Provide the [X, Y] coordinate of the cell's center where the given text is located.  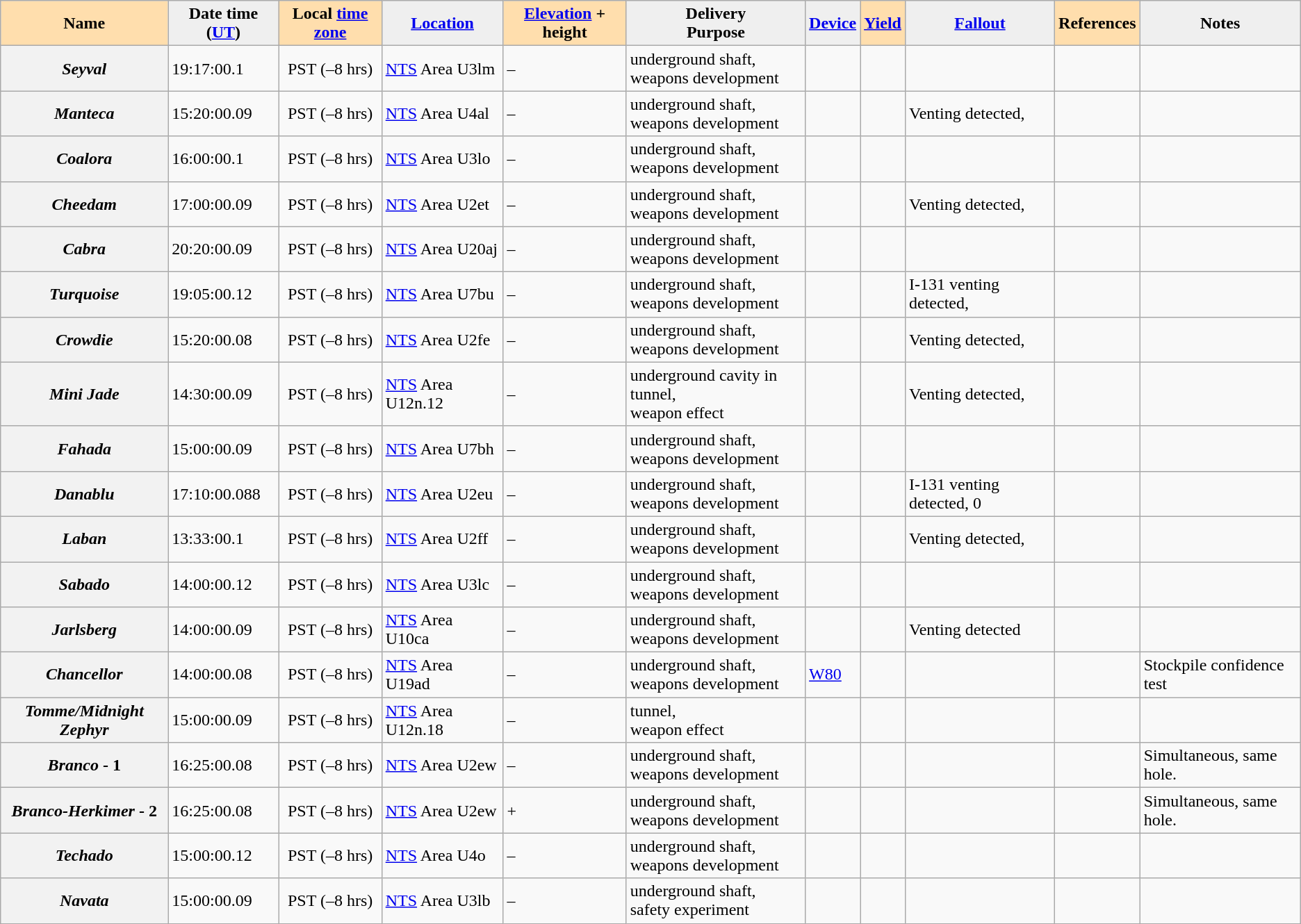
NTS Area U3lm [442, 68]
I-131 venting detected, 0 [980, 493]
14:00:00.08 [224, 675]
19:05:00.12 [224, 295]
Navata [85, 900]
Yield [883, 24]
Coalora [85, 158]
Delivery Purpose [716, 24]
Branco - 1 [85, 766]
underground cavity in tunnel,weapon effect [716, 394]
Jarlsberg [85, 629]
Turquoise [85, 295]
References [1098, 24]
Venting detected [980, 629]
NTS Area U2et [442, 204]
Cabra [85, 249]
W80 [833, 675]
Cheedam [85, 204]
15:20:00.08 [224, 339]
Danablu [85, 493]
Laban [85, 539]
Chancellor [85, 675]
13:33:00.1 [224, 539]
NTS Area U12n.12 [442, 394]
19:17:00.1 [224, 68]
NTS Area U3lc [442, 584]
NTS Area U4al [442, 114]
NTS Area U4o [442, 856]
+ [564, 810]
Tomme/Midnight Zephyr [85, 720]
Sabado [85, 584]
NTS Area U3lo [442, 158]
Notes [1220, 24]
14:30:00.09 [224, 394]
Fahada [85, 449]
Location [442, 24]
Local time zone [330, 24]
NTS Area U20aj [442, 249]
Date time (UT) [224, 24]
17:10:00.088 [224, 493]
I-131 venting detected, [980, 295]
17:00:00.09 [224, 204]
Mini Jade [85, 394]
NTS Area U19ad [442, 675]
Branco-Herkimer - 2 [85, 810]
NTS Area U2eu [442, 493]
Name [85, 24]
16:00:00.1 [224, 158]
NTS Area U7bu [442, 295]
15:00:00.12 [224, 856]
NTS Area U3lb [442, 900]
15:20:00.09 [224, 114]
NTS Area U10ca [442, 629]
NTS Area U12n.18 [442, 720]
20:20:00.09 [224, 249]
NTS Area U2ff [442, 539]
14:00:00.12 [224, 584]
Fallout [980, 24]
Elevation + height [564, 24]
NTS Area U2fe [442, 339]
NTS Area U7bh [442, 449]
tunnel,weapon effect [716, 720]
Device [833, 24]
Seyval [85, 68]
Stockpile confidence test [1220, 675]
Techado [85, 856]
Manteca [85, 114]
underground shaft,safety experiment [716, 900]
14:00:00.09 [224, 629]
Crowdie [85, 339]
